Return the [X, Y] coordinate for the center point of the cell that contains the specified text.  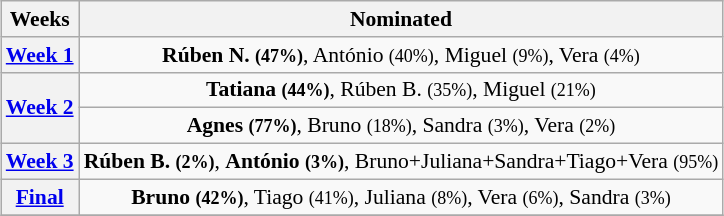
Bruno (42%), Tiago (41%), Juliana (8%), Vera (6%), Sandra (3%) [402, 197]
Weeks [40, 19]
Final [40, 197]
Week 3 [40, 162]
Agnes (77%), Bruno (18%), Sandra (3%), Vera (2%) [402, 126]
Week 1 [40, 55]
Tatiana (44%), Rúben B. (35%), Miguel (21%) [402, 90]
Rúben B. (2%), António (3%), Bruno+Juliana+Sandra+Tiago+Vera (95%) [402, 162]
Rúben N. (47%), António (40%), Miguel (9%), Vera (4%) [402, 55]
Week 2 [40, 108]
Nominated [402, 19]
